Identify which cell holds the provided text, then report its (x, y) central coordinate. 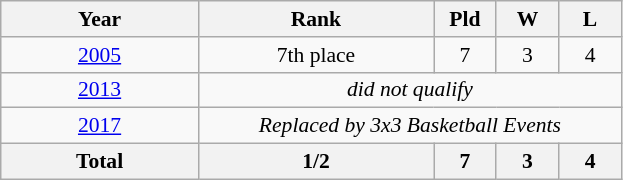
2017 (100, 126)
7th place (316, 55)
2013 (100, 90)
2005 (100, 55)
W (528, 19)
Rank (316, 19)
did not qualify (410, 90)
1/2 (316, 162)
L (590, 19)
Pld (466, 19)
Replaced by 3x3 Basketball Events (410, 126)
Total (100, 162)
Year (100, 19)
